Detect which cell encompasses the target text, then output its (X, Y) center coordinate. 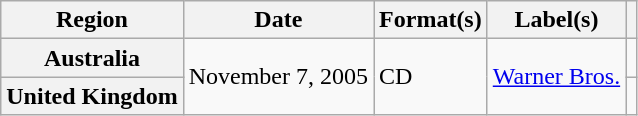
United Kingdom (92, 96)
Warner Bros. (556, 77)
Region (92, 20)
Format(s) (431, 20)
Australia (92, 58)
CD (431, 77)
Date (278, 20)
November 7, 2005 (278, 77)
Label(s) (556, 20)
